Provide the (x, y) coordinate of the cell's center where the given text is located.  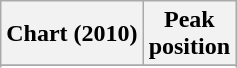
Chart (2010) (72, 34)
Peak position (189, 34)
